Return (X, Y) of the center of cell containing provided text 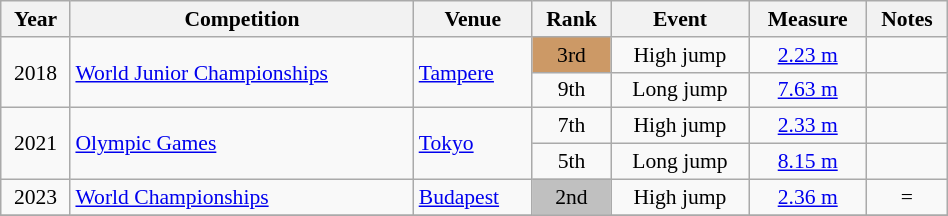
Competition (242, 19)
8.15 m (808, 162)
2.36 m (808, 197)
5th (572, 162)
3rd (572, 55)
World Championships (242, 197)
2.23 m (808, 55)
Measure (808, 19)
7th (572, 126)
2021 (36, 144)
9th (572, 90)
2018 (36, 72)
= (908, 197)
2023 (36, 197)
Budapest (473, 197)
Year (36, 19)
World Junior Championships (242, 72)
Venue (473, 19)
Notes (908, 19)
7.63 m (808, 90)
Event (680, 19)
2.33 m (808, 126)
Tampere (473, 72)
Olympic Games (242, 144)
Rank (572, 19)
2nd (572, 197)
Tokyo (473, 144)
